Pinpoint the cell where the given text exists, returning its (x, y) midpoint coordinate. 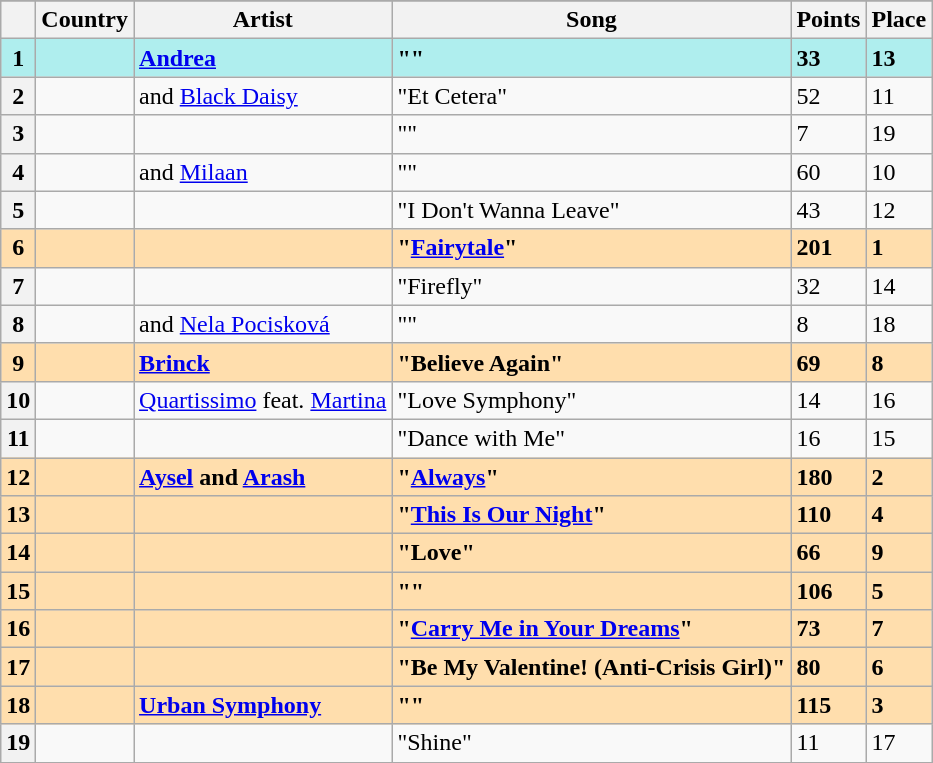
60 (828, 172)
52 (828, 96)
180 (828, 477)
Country (85, 20)
"Firefly" (592, 286)
32 (828, 286)
"I Don't Wanna Leave" (592, 210)
Points (828, 20)
Aysel and Arash (263, 477)
43 (828, 210)
Song (592, 20)
"Always" (592, 477)
and Black Daisy (263, 96)
"Carry Me in Your Dreams" (592, 629)
Quartissimo feat. Martina (263, 400)
"Shine" (592, 743)
"Et Cetera" (592, 96)
110 (828, 515)
and Milaan (263, 172)
"Fairytale" (592, 248)
106 (828, 591)
73 (828, 629)
Artist (263, 20)
115 (828, 705)
Brinck (263, 362)
69 (828, 362)
33 (828, 58)
Urban Symphony (263, 705)
"Be My Valentine! (Anti-Crisis Girl)" (592, 667)
"Love" (592, 553)
and Nela Pocisková (263, 324)
"This Is Our Night" (592, 515)
66 (828, 553)
Place (899, 20)
"Dance with Me" (592, 438)
Andrea (263, 58)
"Believe Again" (592, 362)
"Love Symphony" (592, 400)
80 (828, 667)
201 (828, 248)
